Extract the [x, y] coordinate from the center of the cell holding the provided text.  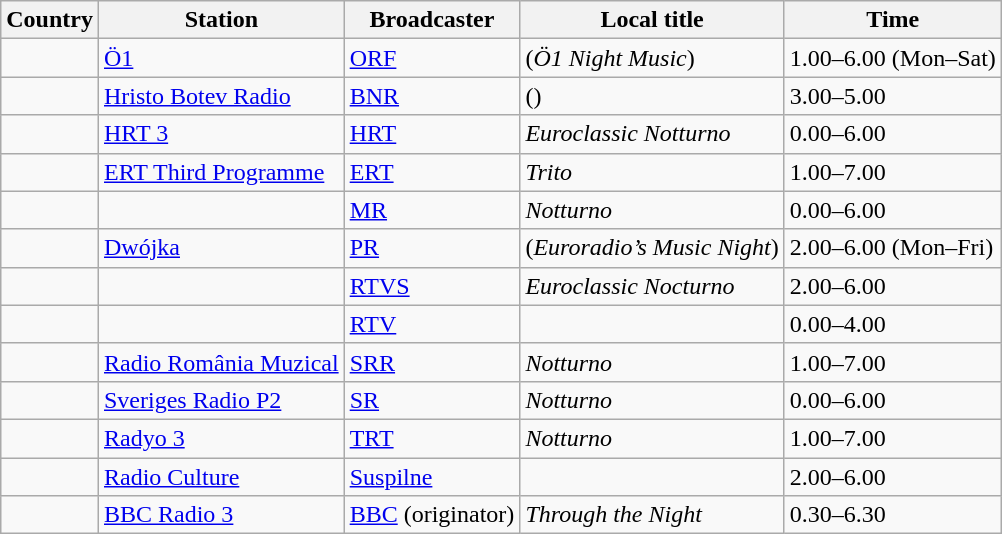
Local title [652, 20]
Trito [652, 172]
HRT [432, 134]
(Euroradio’s Music Night) [652, 248]
BBC (originator) [432, 515]
Ö1 [221, 58]
Through the Night [652, 515]
Country [50, 20]
SR [432, 400]
SRR [432, 362]
Time [892, 20]
Radyo 3 [221, 438]
Radio România Muzical [221, 362]
Dwójka [221, 248]
(Ö1 Night Music) [652, 58]
ERT [432, 172]
0.30–6.30 [892, 515]
Euroclassic Notturno [652, 134]
Hristo Botev Radio [221, 96]
Radio Culture [221, 477]
ERT Third Programme [221, 172]
() [652, 96]
MR [432, 210]
1.00–6.00 (Mon–Sat) [892, 58]
HRT 3 [221, 134]
3.00–5.00 [892, 96]
Suspilne [432, 477]
TRT [432, 438]
PR [432, 248]
0.00–4.00 [892, 324]
Station [221, 20]
2.00–6.00 (Mon–Fri) [892, 248]
Sveriges Radio P2 [221, 400]
ORF [432, 58]
Broadcaster [432, 20]
BNR [432, 96]
BBC Radio 3 [221, 515]
RTVS [432, 286]
Euroclassic Nocturno [652, 286]
RTV [432, 324]
